Detect which cell encompasses the target text, then output its (X, Y) center coordinate. 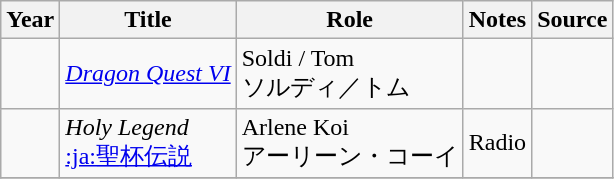
Source (572, 20)
Arlene Koiアーリーン・コーイ (350, 143)
Dragon Quest VI (148, 74)
Notes (497, 20)
Role (350, 20)
Year (30, 20)
Title (148, 20)
Holy Legend:ja:聖杯伝説 (148, 143)
Radio (497, 143)
Soldi / Tomソルディ／トム (350, 74)
